Search for the cell housing the specified text and yield its (X, Y) center coordinate. 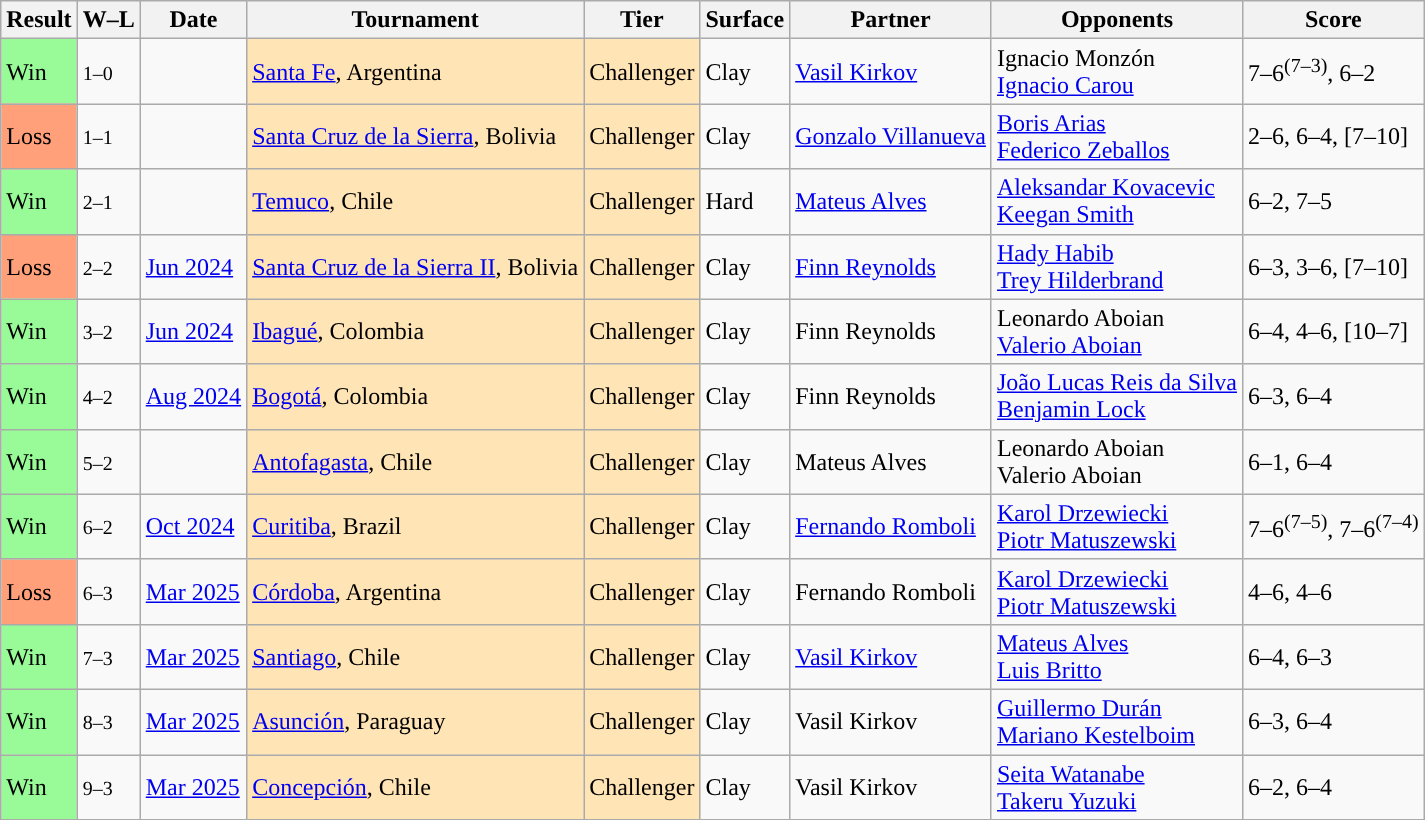
Santa Fe, Argentina (416, 72)
8–3 (108, 722)
Asunción, Paraguay (416, 722)
3–2 (108, 332)
2–6, 6–4, [7–10] (1333, 136)
9–3 (108, 786)
6–4, 4–6, [10–7] (1333, 332)
4–6, 4–6 (1333, 592)
6–2, 7–5 (1333, 202)
Boris Arias Federico Zeballos (1116, 136)
7–6(7–5), 7–6(7–4) (1333, 526)
Aug 2024 (193, 396)
Opponents (1116, 20)
Mateus Alves Luis Britto (1116, 656)
Guillermo Durán Mariano Kestelboim (1116, 722)
1–0 (108, 72)
Tier (642, 20)
1–1 (108, 136)
Antofagasta, Chile (416, 462)
Aleksandar Kovacevic Keegan Smith (1116, 202)
Surface (745, 20)
Bogotá, Colombia (416, 396)
6–3 (108, 592)
6–2, 6–4 (1333, 786)
Partner (891, 20)
Córdoba, Argentina (416, 592)
Date (193, 20)
5–2 (108, 462)
Santa Cruz de la Sierra, Bolivia (416, 136)
6–4, 6–3 (1333, 656)
6–2 (108, 526)
Curitiba, Brazil (416, 526)
Hard (745, 202)
6–3, 3–6, [7–10] (1333, 266)
6–1, 6–4 (1333, 462)
4–2 (108, 396)
Ignacio Monzón Ignacio Carou (1116, 72)
Tournament (416, 20)
Temuco, Chile (416, 202)
2–2 (108, 266)
Seita Watanabe Takeru Yuzuki (1116, 786)
Ibagué, Colombia (416, 332)
Score (1333, 20)
Concepción, Chile (416, 786)
Santiago, Chile (416, 656)
Hady Habib Trey Hilderbrand (1116, 266)
João Lucas Reis da Silva Benjamin Lock (1116, 396)
Gonzalo Villanueva (891, 136)
Result (39, 20)
7–3 (108, 656)
W–L (108, 20)
2–1 (108, 202)
7–6(7–3), 6–2 (1333, 72)
Santa Cruz de la Sierra II, Bolivia (416, 266)
Oct 2024 (193, 526)
